Output the [X, Y] coordinate of the center of the cell containing the given text.  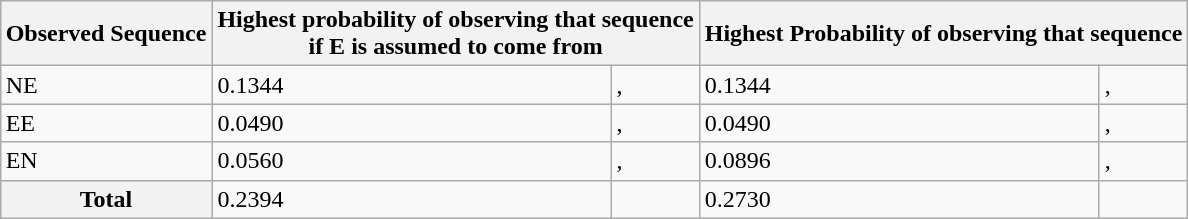
Highest probability of observing that sequence if E is assumed to come from [456, 34]
Observed Sequence [106, 34]
EE [106, 123]
Highest Probability of observing that sequence [944, 34]
NE [106, 85]
0.2394 [412, 199]
EN [106, 161]
0.0896 [899, 161]
0.0560 [412, 161]
Total [106, 199]
0.2730 [899, 199]
